Find where the given text appears and provide that cell's center as (x, y) coordinate. 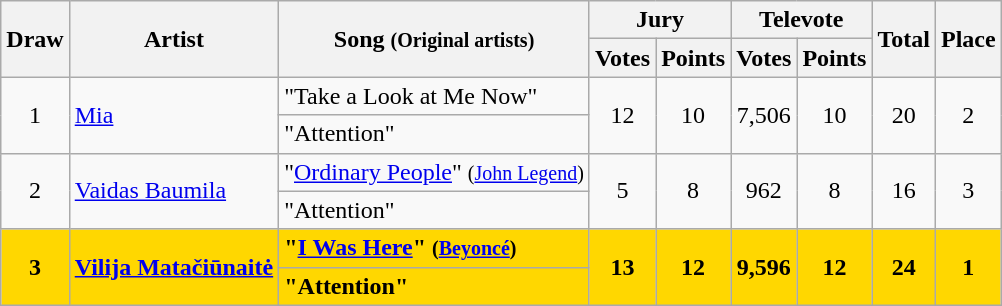
Song (Original artists) (434, 39)
Total (904, 39)
5 (622, 191)
24 (904, 267)
Artist (174, 39)
Televote (802, 20)
"Ordinary People" (John Legend) (434, 172)
"Take a Look at Me Now" (434, 96)
16 (904, 191)
962 (764, 191)
9,596 (764, 267)
20 (904, 115)
Vaidas Baumila (174, 191)
13 (622, 267)
"I Was Here" (Beyoncé) (434, 248)
Draw (35, 39)
Place (968, 39)
Vilija Matačiūnaitė (174, 267)
Jury (660, 20)
Mia (174, 115)
7,506 (764, 115)
